Pinpoint the cell where the given text exists, returning its (X, Y) midpoint coordinate. 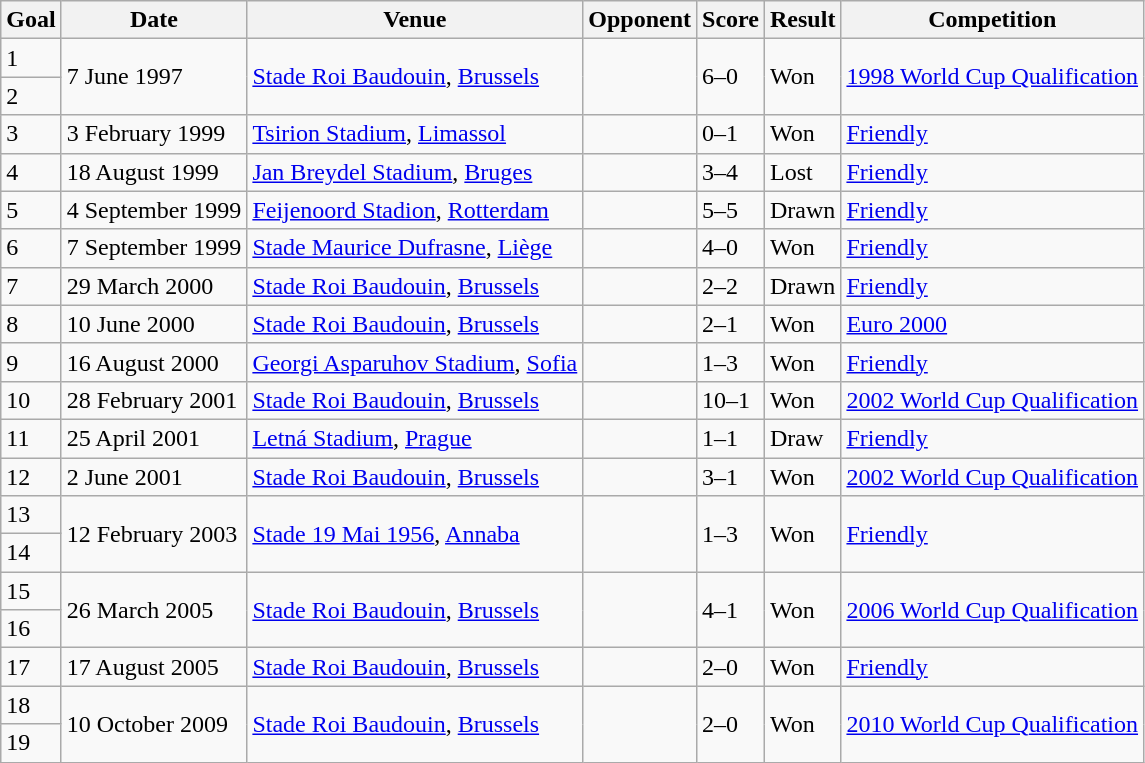
12 (31, 477)
7 (31, 286)
8 (31, 324)
Stade 19 Mai 1956, Annaba (415, 534)
Result (803, 20)
3 February 1999 (154, 134)
4–1 (731, 610)
7 September 1999 (154, 248)
Lost (803, 172)
14 (31, 553)
16 (31, 629)
28 February 2001 (154, 400)
18 August 1999 (154, 172)
2 June 2001 (154, 477)
13 (31, 515)
Venue (415, 20)
Competition (992, 20)
18 (31, 705)
16 August 2000 (154, 362)
10 (31, 400)
19 (31, 743)
6–0 (731, 77)
Letná Stadium, Prague (415, 438)
2010 World Cup Qualification (992, 724)
10 October 2009 (154, 724)
1 (31, 58)
Jan Breydel Stadium, Bruges (415, 172)
3–1 (731, 477)
4 (31, 172)
Tsirion Stadium, Limassol (415, 134)
3–4 (731, 172)
1998 World Cup Qualification (992, 77)
Score (731, 20)
Goal (31, 20)
9 (31, 362)
4–0 (731, 248)
15 (31, 591)
2006 World Cup Qualification (992, 610)
29 March 2000 (154, 286)
26 March 2005 (154, 610)
Draw (803, 438)
Stade Maurice Dufrasne, Liège (415, 248)
5 (31, 210)
11 (31, 438)
2–1 (731, 324)
3 (31, 134)
0–1 (731, 134)
7 June 1997 (154, 77)
6 (31, 248)
Date (154, 20)
4 September 1999 (154, 210)
Opponent (640, 20)
Feijenoord Stadion, Rotterdam (415, 210)
1–1 (731, 438)
10 June 2000 (154, 324)
2–2 (731, 286)
2 (31, 96)
17 (31, 667)
5–5 (731, 210)
Euro 2000 (992, 324)
17 August 2005 (154, 667)
Georgi Asparuhov Stadium, Sofia (415, 362)
25 April 2001 (154, 438)
12 February 2003 (154, 534)
10–1 (731, 400)
